Search for the cell housing the specified text and yield its (X, Y) center coordinate. 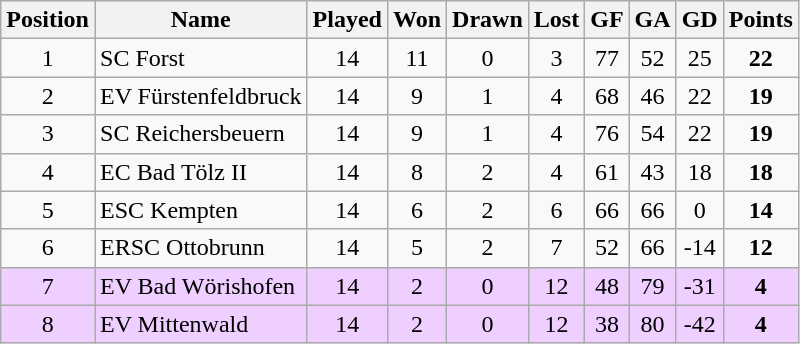
-31 (700, 286)
Name (200, 20)
Drawn (488, 20)
SC Reichersbeuern (200, 134)
EC Bad Tölz II (200, 172)
79 (652, 286)
GA (652, 20)
Won (416, 20)
43 (652, 172)
EV Bad Wörishofen (200, 286)
38 (607, 324)
46 (652, 96)
48 (607, 286)
GF (607, 20)
68 (607, 96)
SC Forst (200, 58)
Lost (556, 20)
Points (760, 20)
Position (48, 20)
GD (700, 20)
11 (416, 58)
ESC Kempten (200, 210)
ERSC Ottobrunn (200, 248)
-42 (700, 324)
80 (652, 324)
54 (652, 134)
EV Mittenwald (200, 324)
EV Fürstenfeldbruck (200, 96)
77 (607, 58)
Played (347, 20)
61 (607, 172)
76 (607, 134)
-14 (700, 248)
25 (700, 58)
